Pinpoint the cell where the given text exists, returning its (X, Y) midpoint coordinate. 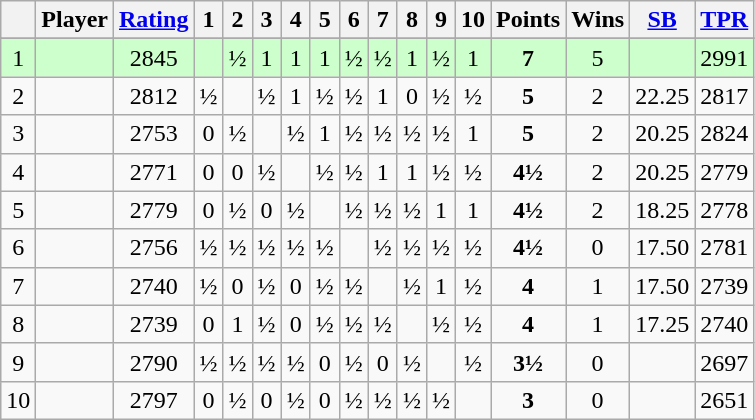
TPR (724, 20)
2845 (154, 58)
Rating (154, 20)
17.25 (662, 324)
Player (75, 20)
2991 (724, 58)
Wins (598, 20)
2817 (724, 96)
2651 (724, 400)
2756 (154, 248)
2797 (154, 400)
2778 (724, 210)
2753 (154, 134)
22.25 (662, 96)
2771 (154, 172)
Points (528, 20)
2812 (154, 96)
SB (662, 20)
2697 (724, 362)
2781 (724, 248)
2790 (154, 362)
3½ (528, 362)
18.25 (662, 210)
2824 (724, 134)
